Return the (X, Y) coordinate for the center point of the cell that contains the specified text.  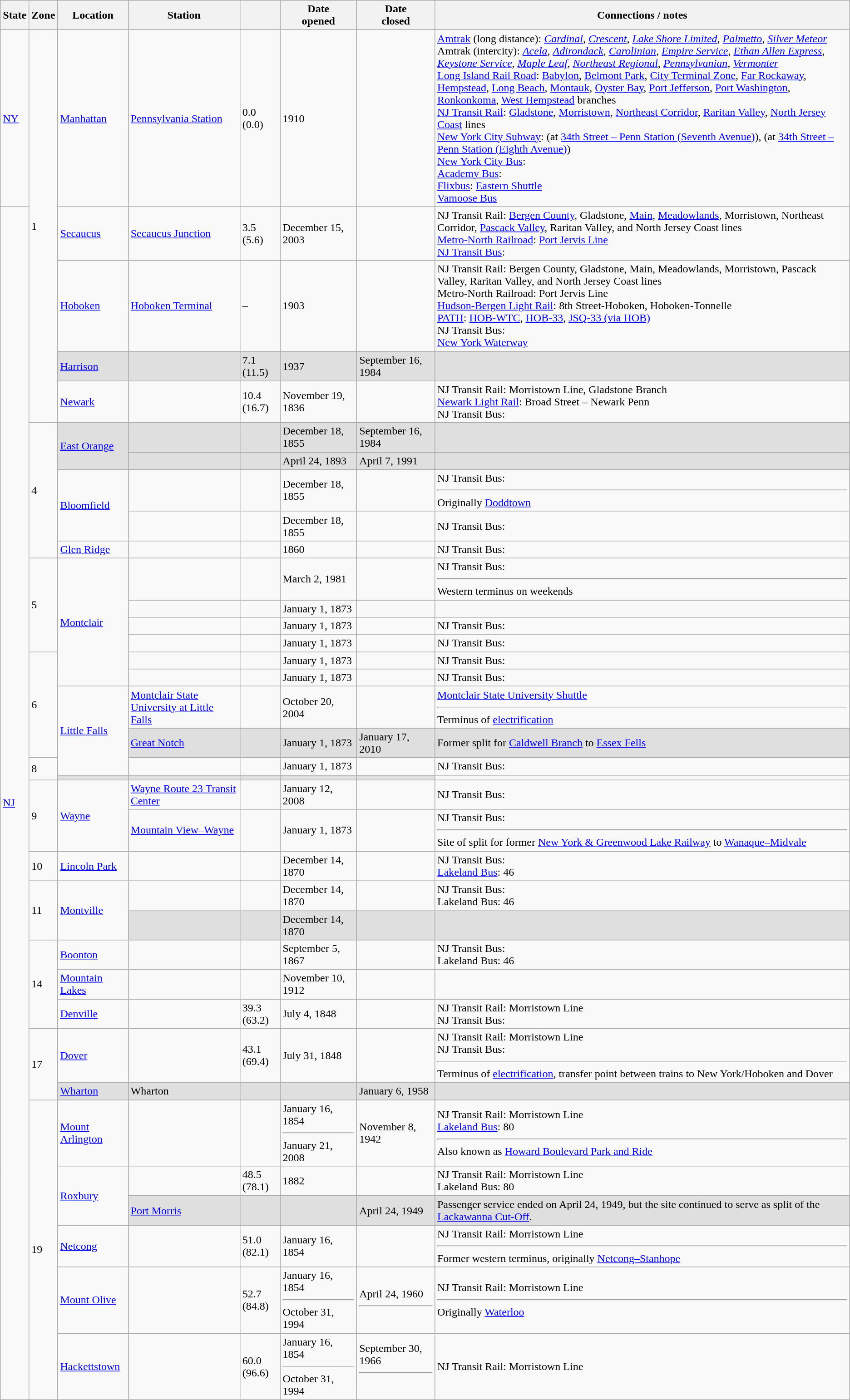
NJ Transit Rail: Morristown Line (642, 1366)
Montclair State University ShuttleTerminus of electrification (642, 707)
Dover (93, 1056)
6 (44, 705)
– (260, 306)
Harrison (93, 366)
Mount Arlington (93, 1133)
NJ Transit Bus: Originally Doddtown (642, 490)
Bloomfield (93, 505)
1903 (319, 306)
November 19, 1836 (319, 402)
July 31, 1848 (319, 1056)
19 (44, 1250)
April 24, 1949 (396, 1210)
1910 (319, 118)
January 12, 2008 (319, 794)
Zone (44, 15)
March 2, 1981 (319, 579)
Location (93, 15)
April 7, 1991 (396, 461)
1937 (319, 366)
Boonton (93, 954)
1860 (319, 549)
NJ Transit Rail: Morristown LineOriginally Waterloo (642, 1300)
60.0 (96.6) (260, 1366)
September 30, 1966 (396, 1366)
January 16, 1854 (319, 1246)
October 20, 2004 (319, 707)
January 17, 2010 (396, 743)
10.4 (16.7) (260, 402)
Montville (93, 910)
43.1 (69.4) (260, 1056)
September 5, 1867 (319, 954)
Secaucus Junction (184, 233)
State (15, 15)
NJ Transit Bus: Western terminus on weekends (642, 579)
0.0 (0.0) (260, 118)
51.0 (82.1) (260, 1246)
48.5 (78.1) (260, 1181)
Pennsylvania Station (184, 118)
4 (44, 490)
7.1 (11.5) (260, 366)
Hoboken Terminal (184, 306)
November 10, 1912 (319, 984)
Dateopened (319, 15)
Port Morris (184, 1210)
NJ Transit Rail: Morristown LineFormer western terminus, originally Netcong–Stanhope (642, 1246)
April 24, 1893 (319, 461)
NJ Transit Bus: Site of split for former New York & Greenwood Lake Railway to Wanaque–Midvale (642, 830)
Former split for Caldwell Branch to Essex Fells (642, 743)
Denville (93, 1013)
Wayne (93, 815)
Montclair State University at Little Falls (184, 707)
14 (44, 984)
NJ Transit Rail: Morristown LineLakeland Bus: 80Also known as Howard Boulevard Park and Ride (642, 1133)
Passenger service ended on April 24, 1949, but the site continued to serve as split of the Lackawanna Cut-Off. (642, 1210)
East Orange (93, 446)
9 (44, 815)
Glen Ridge (93, 549)
8 (44, 769)
1882 (319, 1181)
November 8, 1942 (396, 1133)
Montclair (93, 622)
NY (15, 118)
39.3 (63.2) (260, 1013)
Newark (93, 402)
Mountain View–Wayne (184, 830)
Connections / notes (642, 15)
11 (44, 910)
July 4, 1848 (319, 1013)
NJ (15, 803)
NJ Transit Rail: Morristown LineNJ Transit Bus: (642, 1013)
1 (44, 226)
Wayne Route 23 Transit Center (184, 794)
10 (44, 866)
Netcong (93, 1246)
17 (44, 1064)
Hoboken (93, 306)
NJ Transit Rail: Morristown LineLakeland Bus: 80 (642, 1181)
5 (44, 605)
NJ Transit Rail: Morristown Line, Gladstone BranchNewark Light Rail: Broad Street – Newark PennNJ Transit Bus: (642, 402)
Little Falls (93, 731)
January 16, 1854January 21, 2008 (319, 1133)
Great Notch (184, 743)
52.7 (84.8) (260, 1300)
NJ Transit Rail: Morristown LineNJ Transit Bus: Terminus of electrification, transfer point between trains to New York/Hoboken and Dover (642, 1056)
Station (184, 15)
Manhattan (93, 118)
Hackettstown (93, 1366)
April 24, 1960 (396, 1300)
Mount Olive (93, 1300)
Roxbury (93, 1196)
December 15, 2003 (319, 233)
January 6, 1958 (396, 1091)
Secaucus (93, 233)
Dateclosed (396, 15)
Mountain Lakes (93, 984)
3.5 (5.6) (260, 233)
Lincoln Park (93, 866)
